For the text-containing cell, return its midpoint in (x, y) coordinate format. 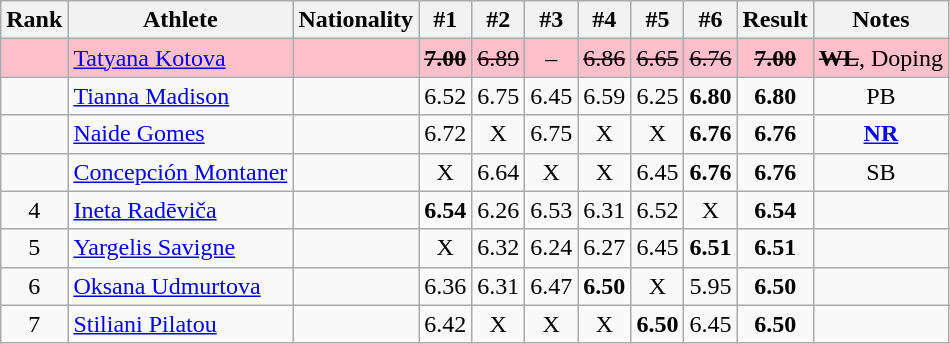
– (552, 58)
6.36 (446, 286)
6.47 (552, 286)
#1 (446, 20)
6.72 (446, 134)
6.27 (604, 248)
Ineta Radēviča (180, 210)
#6 (710, 20)
5 (34, 248)
6.24 (552, 248)
#3 (552, 20)
Result (775, 20)
PB (880, 96)
6.25 (658, 96)
5.95 (710, 286)
6.89 (498, 58)
4 (34, 210)
6.42 (446, 324)
7 (34, 324)
Oksana Udmurtova (180, 286)
Naide Gomes (180, 134)
6.64 (498, 172)
Tatyana Kotova (180, 58)
6.59 (604, 96)
6.53 (552, 210)
#4 (604, 20)
6.32 (498, 248)
Athlete (180, 20)
Tianna Madison (180, 96)
6.65 (658, 58)
Notes (880, 20)
6.86 (604, 58)
Nationality (356, 20)
6 (34, 286)
6.26 (498, 210)
#5 (658, 20)
#2 (498, 20)
Rank (34, 20)
Yargelis Savigne (180, 248)
Concepción Montaner (180, 172)
Stiliani Pilatou (180, 324)
WL, Doping (880, 58)
NR (880, 134)
SB (880, 172)
